Return the (x, y) coordinate for the center point of the cell that contains the specified text.  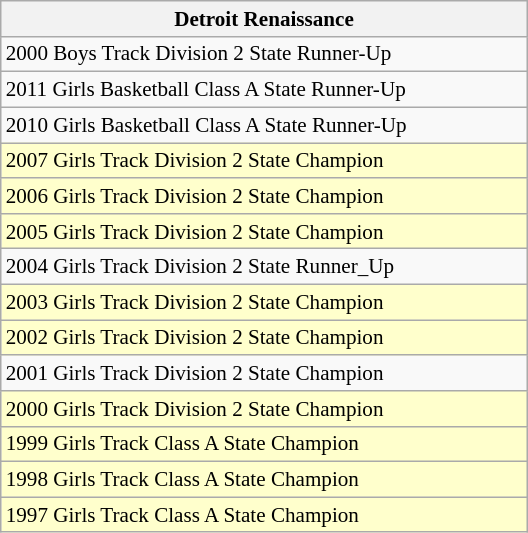
2006 Girls Track Division 2 State Champion (264, 196)
1999 Girls Track Class A State Champion (264, 444)
2001 Girls Track Division 2 State Champion (264, 372)
1998 Girls Track Class A State Champion (264, 480)
2011 Girls Basketball Class A State Runner-Up (264, 90)
2002 Girls Track Division 2 State Champion (264, 338)
2000 Boys Track Division 2 State Runner-Up (264, 54)
2003 Girls Track Division 2 State Champion (264, 302)
Detroit Renaissance (264, 18)
2010 Girls Basketball Class A State Runner-Up (264, 124)
2004 Girls Track Division 2 State Runner_Up (264, 266)
1997 Girls Track Class A State Champion (264, 514)
2007 Girls Track Division 2 State Champion (264, 160)
2000 Girls Track Division 2 State Champion (264, 408)
2005 Girls Track Division 2 State Champion (264, 230)
